Pinpoint the cell where the given text exists, returning its [x, y] midpoint coordinate. 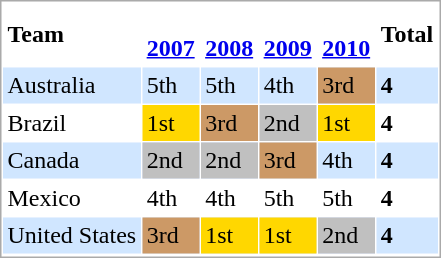
United States [72, 236]
Mexico [72, 198]
Canada [72, 160]
Australia [72, 86]
2009 [288, 34]
2007 [170, 34]
Total [406, 34]
Team [72, 34]
2010 [346, 34]
2008 [230, 34]
Brazil [72, 123]
